For the text-containing cell, return its midpoint in [x, y] coordinate format. 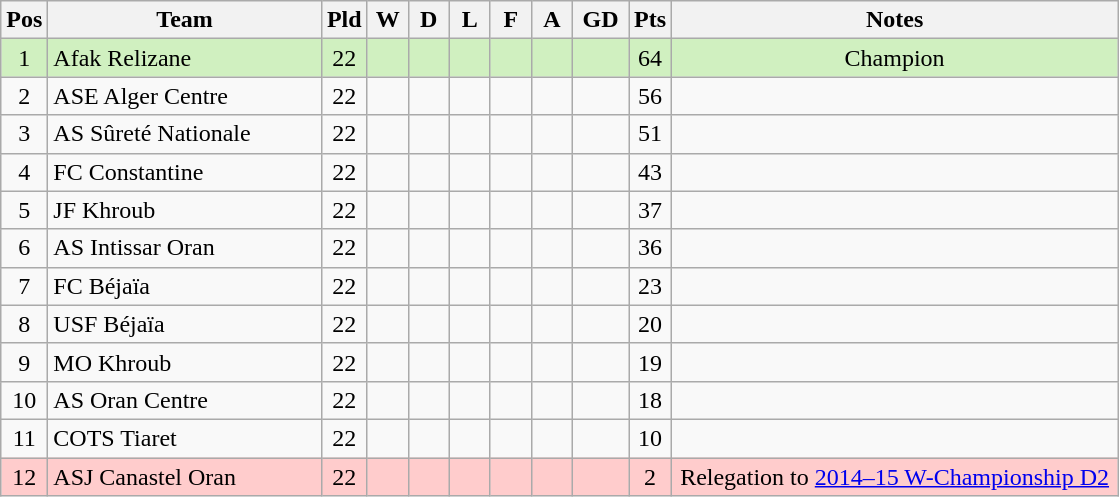
8 [24, 324]
L [470, 20]
Notes [895, 20]
JF Khroub [185, 210]
FC Béjaïa [185, 286]
FC Constantine [185, 172]
6 [24, 248]
Relegation to 2014–15 W-Championship D2 [895, 477]
Afak Relizane [185, 58]
ASJ Canastel Oran [185, 477]
20 [650, 324]
36 [650, 248]
4 [24, 172]
37 [650, 210]
A [552, 20]
19 [650, 362]
COTS Tiaret [185, 438]
18 [650, 400]
7 [24, 286]
Champion [895, 58]
Pld [344, 20]
12 [24, 477]
9 [24, 362]
AS Oran Centre [185, 400]
AS Sûreté Nationale [185, 134]
USF Béjaïa [185, 324]
ASE Alger Centre [185, 96]
51 [650, 134]
23 [650, 286]
Pos [24, 20]
MO Khroub [185, 362]
5 [24, 210]
GD [600, 20]
D [428, 20]
W [388, 20]
56 [650, 96]
Team [185, 20]
3 [24, 134]
1 [24, 58]
F [510, 20]
64 [650, 58]
43 [650, 172]
11 [24, 438]
AS Intissar Oran [185, 248]
Pts [650, 20]
